Determine the [X, Y] coordinate at the center of the cell enclosing the given text.  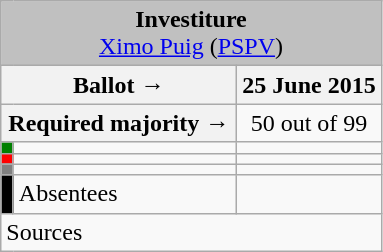
Absentees [125, 194]
50 out of 99 [309, 123]
InvestitureXimo Puig (PSPV) [191, 34]
Sources [191, 232]
25 June 2015 [309, 85]
Ballot → [119, 85]
Required majority → [119, 123]
